Search for the cell housing the specified text and yield its (x, y) center coordinate. 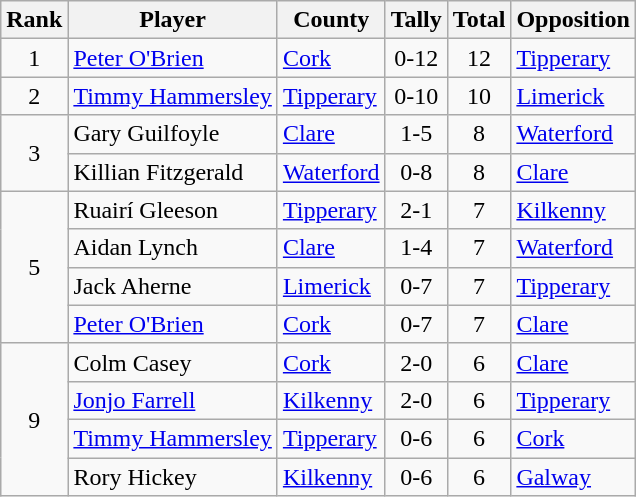
Gary Guilfoyle (173, 134)
0-8 (416, 172)
Player (173, 20)
10 (479, 96)
Tally (416, 20)
1 (34, 58)
1-5 (416, 134)
Aidan Lynch (173, 248)
Galway (573, 477)
Rory Hickey (173, 477)
2-1 (416, 210)
Killian Fitzgerald (173, 172)
Rank (34, 20)
Ruairí Gleeson (173, 210)
3 (34, 153)
Jack Aherne (173, 286)
0-12 (416, 58)
0-10 (416, 96)
Colm Casey (173, 362)
1-4 (416, 248)
5 (34, 267)
Jonjo Farrell (173, 400)
9 (34, 419)
Opposition (573, 20)
Total (479, 20)
County (331, 20)
2 (34, 96)
12 (479, 58)
